Scan for the cell matching the given text and deliver its (x, y) coordinate at center. 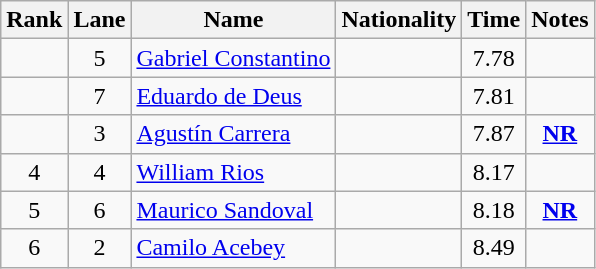
8.17 (494, 172)
Lane (100, 20)
Rank (34, 20)
7.78 (494, 58)
Camilo Acebey (234, 248)
Maurico Sandoval (234, 210)
8.18 (494, 210)
7.87 (494, 134)
7.81 (494, 96)
Notes (560, 20)
Nationality (399, 20)
Name (234, 20)
Time (494, 20)
Eduardo de Deus (234, 96)
3 (100, 134)
7 (100, 96)
8.49 (494, 248)
Gabriel Constantino (234, 58)
2 (100, 248)
William Rios (234, 172)
Agustín Carrera (234, 134)
